Locate the cell with the specified text and output its (X, Y) center coordinate. 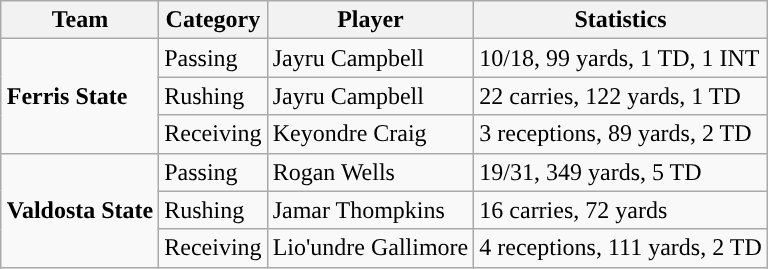
Lio'undre Gallimore (370, 248)
Keyondre Craig (370, 134)
22 carries, 122 yards, 1 TD (620, 96)
19/31, 349 yards, 5 TD (620, 172)
10/18, 99 yards, 1 TD, 1 INT (620, 58)
4 receptions, 111 yards, 2 TD (620, 248)
Statistics (620, 20)
Rogan Wells (370, 172)
Team (80, 20)
16 carries, 72 yards (620, 210)
3 receptions, 89 yards, 2 TD (620, 134)
Category (213, 20)
Valdosta State (80, 210)
Jamar Thompkins (370, 210)
Ferris State (80, 96)
Player (370, 20)
